Extract the (x, y) coordinate from the center of the cell holding the provided text.  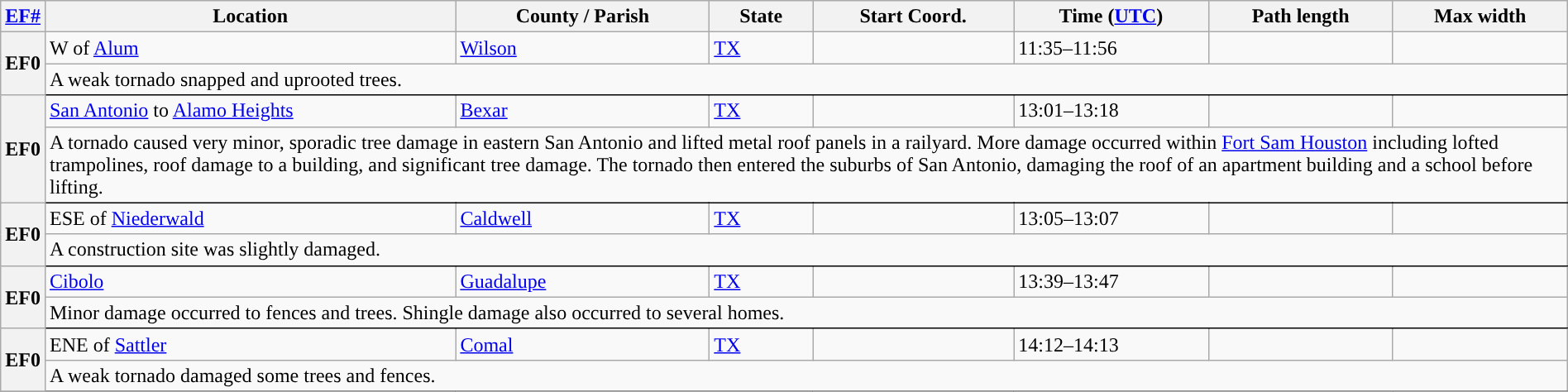
ENE of Sattler (250, 344)
Max width (1480, 17)
State (761, 17)
Caldwell (582, 218)
Comal (582, 344)
Cibolo (250, 281)
13:01–13:18 (1111, 111)
11:35–11:56 (1111, 48)
EF# (23, 17)
Minor damage occurred to fences and trees. Shingle damage also occurred to several homes. (806, 313)
A weak tornado damaged some trees and fences. (806, 375)
13:05–13:07 (1111, 218)
Start Coord. (913, 17)
San Antonio to Alamo Heights (250, 111)
W of Alum (250, 48)
A weak tornado snapped and uprooted trees. (806, 79)
ESE of Niederwald (250, 218)
Wilson (582, 48)
Location (250, 17)
Path length (1300, 17)
14:12–14:13 (1111, 344)
Bexar (582, 111)
13:39–13:47 (1111, 281)
County / Parish (582, 17)
A construction site was slightly damaged. (806, 250)
Guadalupe (582, 281)
Time (UTC) (1111, 17)
